Identify which cell holds the provided text, then report its (X, Y) central coordinate. 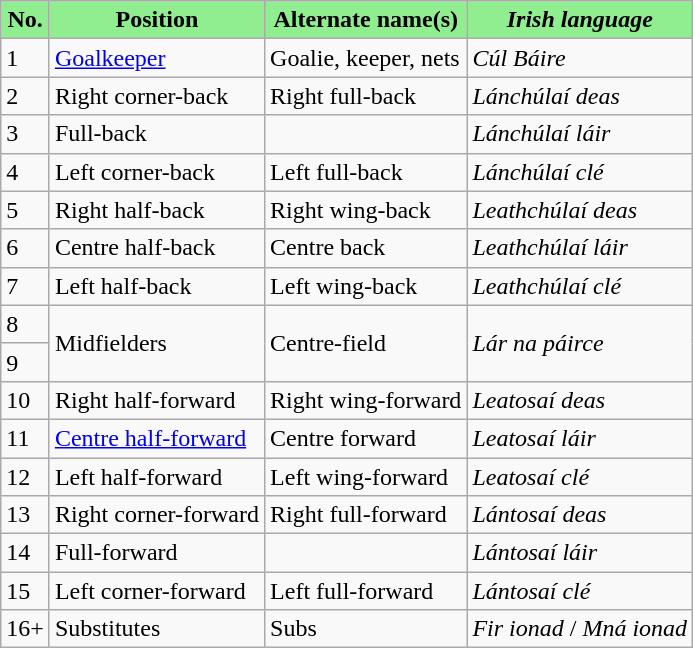
Lántosaí láir (580, 553)
11 (26, 438)
7 (26, 286)
Cúl Báire (580, 58)
Centre forward (366, 438)
Left full-forward (366, 591)
No. (26, 20)
Leatosaí láir (580, 438)
13 (26, 515)
Goalkeeper (156, 58)
Left corner-back (156, 172)
Lánchúlaí láir (580, 134)
Position (156, 20)
Midfielders (156, 343)
4 (26, 172)
Lánchúlaí clé (580, 172)
Left corner-forward (156, 591)
6 (26, 248)
16+ (26, 629)
Subs (366, 629)
Centre-field (366, 343)
14 (26, 553)
Fir ionad / Mná ionad (580, 629)
Alternate name(s) (366, 20)
Leathchúlaí deas (580, 210)
Right half-forward (156, 400)
9 (26, 362)
3 (26, 134)
Right corner-back (156, 96)
Right wing-forward (366, 400)
8 (26, 324)
1 (26, 58)
Right full-forward (366, 515)
10 (26, 400)
Lár na páirce (580, 343)
Centre half-forward (156, 438)
Leathchúlaí clé (580, 286)
Irish language (580, 20)
15 (26, 591)
Left full-back (366, 172)
Lánchúlaí deas (580, 96)
Right wing-back (366, 210)
Left half-forward (156, 477)
Full-back (156, 134)
Left half-back (156, 286)
Centre back (366, 248)
Leatosaí clé (580, 477)
2 (26, 96)
Right corner-forward (156, 515)
Left wing-forward (366, 477)
Centre half-back (156, 248)
Lántosaí clé (580, 591)
Full-forward (156, 553)
Leatosaí deas (580, 400)
Substitutes (156, 629)
Right half-back (156, 210)
12 (26, 477)
Right full-back (366, 96)
Lántosaí deas (580, 515)
Leathchúlaí láir (580, 248)
5 (26, 210)
Goalie, keeper, nets (366, 58)
Left wing-back (366, 286)
